Find where the given text appears and provide that cell's center as (x, y) coordinate. 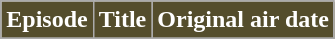
Episode (47, 20)
Original air date (244, 20)
Title (122, 20)
